Return (x, y) of the center of cell containing provided text 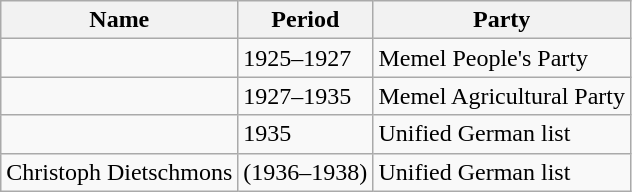
1925–1927 (306, 58)
Christoph Dietschmons (120, 172)
1927–1935 (306, 96)
1935 (306, 134)
Memel Agricultural Party (502, 96)
Period (306, 20)
Memel People's Party (502, 58)
Party (502, 20)
Name (120, 20)
(1936–1938) (306, 172)
